Output the [X, Y] coordinate of the center of the cell containing the given text.  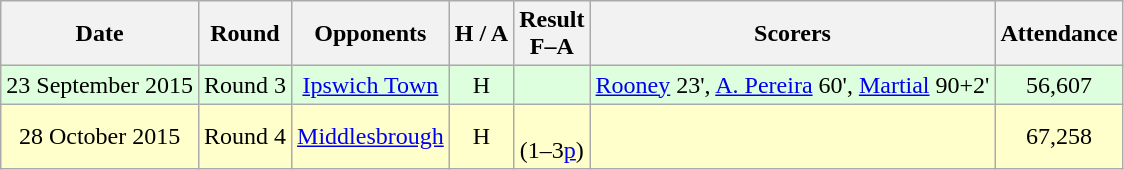
23 September 2015 [100, 85]
Round [244, 34]
(1–3p) [552, 136]
67,258 [1059, 136]
Ipswich Town [371, 85]
Rooney 23', A. Pereira 60', Martial 90+2' [792, 85]
Round 4 [244, 136]
Date [100, 34]
Round 3 [244, 85]
Opponents [371, 34]
Middlesbrough [371, 136]
Scorers [792, 34]
56,607 [1059, 85]
28 October 2015 [100, 136]
Attendance [1059, 34]
H / A [481, 34]
ResultF–A [552, 34]
